Scan for the cell matching the given text and deliver its [X, Y] coordinate at center. 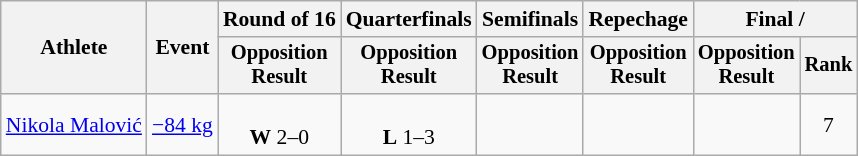
Quarterfinals [409, 19]
7 [829, 124]
Final / [775, 19]
Round of 16 [280, 19]
Nikola Malović [74, 124]
Rank [829, 66]
Repechage [638, 19]
−84 kg [182, 124]
L 1–3 [409, 124]
Event [182, 48]
Semifinals [530, 19]
W 2–0 [280, 124]
Athlete [74, 48]
